Output the (x, y) coordinate of the center of the cell containing the given text.  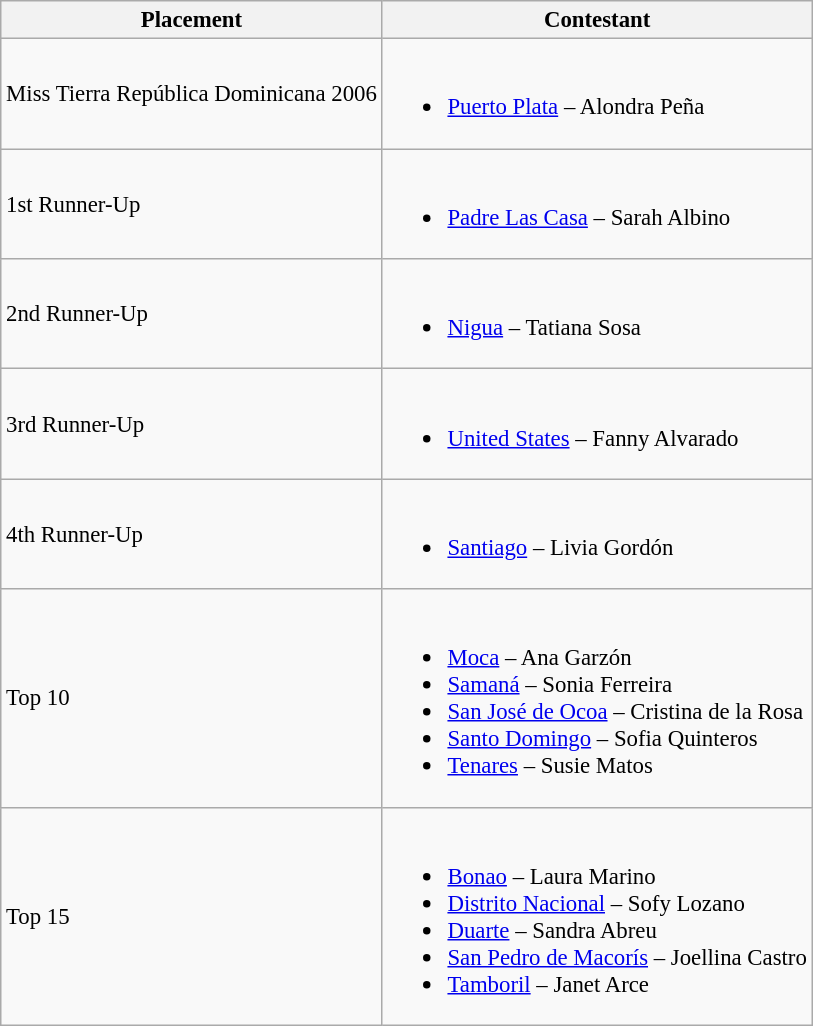
Puerto Plata – Alondra Peña (597, 94)
Contestant (597, 20)
Top 10 (192, 698)
Top 15 (192, 916)
1st Runner-Up (192, 204)
4th Runner-Up (192, 534)
Placement (192, 20)
Bonao – Laura MarinoDistrito Nacional – Sofy LozanoDuarte – Sandra AbreuSan Pedro de Macorís – Joellina CastroTamboril – Janet Arce (597, 916)
2nd Runner-Up (192, 314)
Moca – Ana GarzónSamaná – Sonia FerreiraSan José de Ocoa – Cristina de la RosaSanto Domingo – Sofia QuinterosTenares – Susie Matos (597, 698)
Nigua – Tatiana Sosa (597, 314)
3rd Runner-Up (192, 424)
Padre Las Casa – Sarah Albino (597, 204)
Miss Tierra República Dominicana 2006 (192, 94)
United States – Fanny Alvarado (597, 424)
Santiago – Livia Gordón (597, 534)
